Return (X, Y) of the center of cell containing provided text 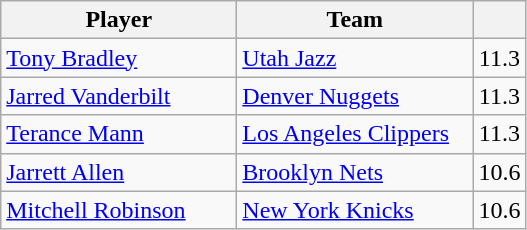
New York Knicks (355, 210)
Los Angeles Clippers (355, 134)
Jarred Vanderbilt (119, 96)
Utah Jazz (355, 58)
Brooklyn Nets (355, 172)
Tony Bradley (119, 58)
Mitchell Robinson (119, 210)
Terance Mann (119, 134)
Team (355, 20)
Denver Nuggets (355, 96)
Jarrett Allen (119, 172)
Player (119, 20)
